Extract the (x, y) coordinate from the center of the cell holding the provided text.  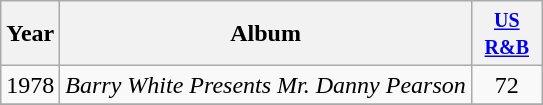
72 (506, 85)
Barry White Presents Mr. Danny Pearson (266, 85)
Year (30, 34)
US R&B (506, 34)
1978 (30, 85)
Album (266, 34)
